Find where the given text appears and provide that cell's center as [X, Y] coordinate. 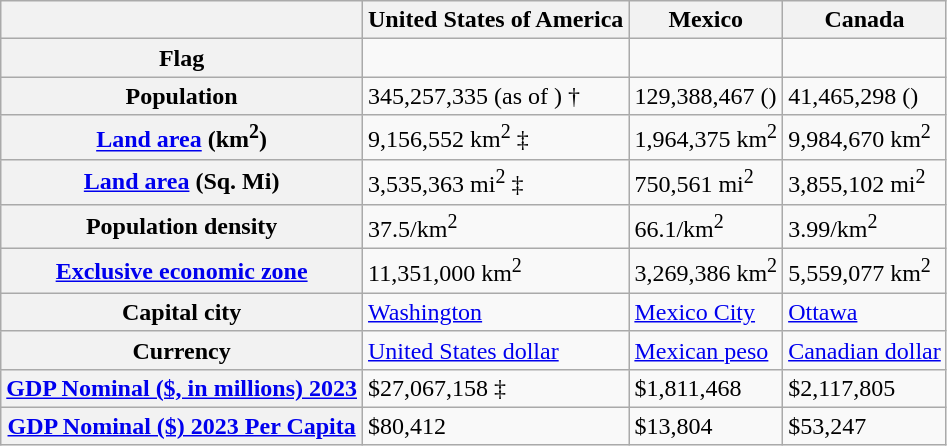
$1,811,468 [706, 388]
$13,804 [706, 426]
9,156,552 km2 ‡ [496, 138]
$53,247 [865, 426]
$2,117,805 [865, 388]
3,855,102 mi2 [865, 182]
Exclusive economic zone [182, 272]
GDP Nominal ($) 2023 Per Capita [182, 426]
Flag [182, 58]
3,535,363 mi2 ‡ [496, 182]
9,984,670 km2 [865, 138]
United States dollar [496, 350]
37.5/km2 [496, 226]
3.99/km2 [865, 226]
Capital city [182, 312]
Canadian dollar [865, 350]
1,964,375 km2 [706, 138]
United States of America [496, 20]
5,559,077 km2 [865, 272]
129,388,467 () [706, 96]
Population [182, 96]
GDP Nominal ($, in millions) 2023 [182, 388]
Mexican peso [706, 350]
Land area (Sq. Mi) [182, 182]
3,269,386 km2 [706, 272]
Ottawa [865, 312]
Mexico [706, 20]
750,561 mi2 [706, 182]
41,465,298 () [865, 96]
Population density [182, 226]
345,257,335 (as of ) † [496, 96]
11,351,000 km2 [496, 272]
66.1/km2 [706, 226]
Land area (km2) [182, 138]
Currency [182, 350]
$80,412 [496, 426]
Canada [865, 20]
Mexico City [706, 312]
Washington [496, 312]
$27,067,158 ‡ [496, 388]
